From the cell containing the given text, extract its center point as [X, Y] coordinate. 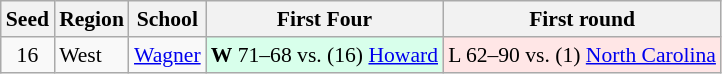
West [92, 55]
First round [582, 19]
Wagner [168, 55]
16 [28, 55]
School [168, 19]
L 62–90 vs. (1) North Carolina [582, 55]
Region [92, 19]
W 71–68 vs. (16) Howard [324, 55]
First Four [324, 19]
Seed [28, 19]
